Detect which cell encompasses the target text, then output its (x, y) center coordinate. 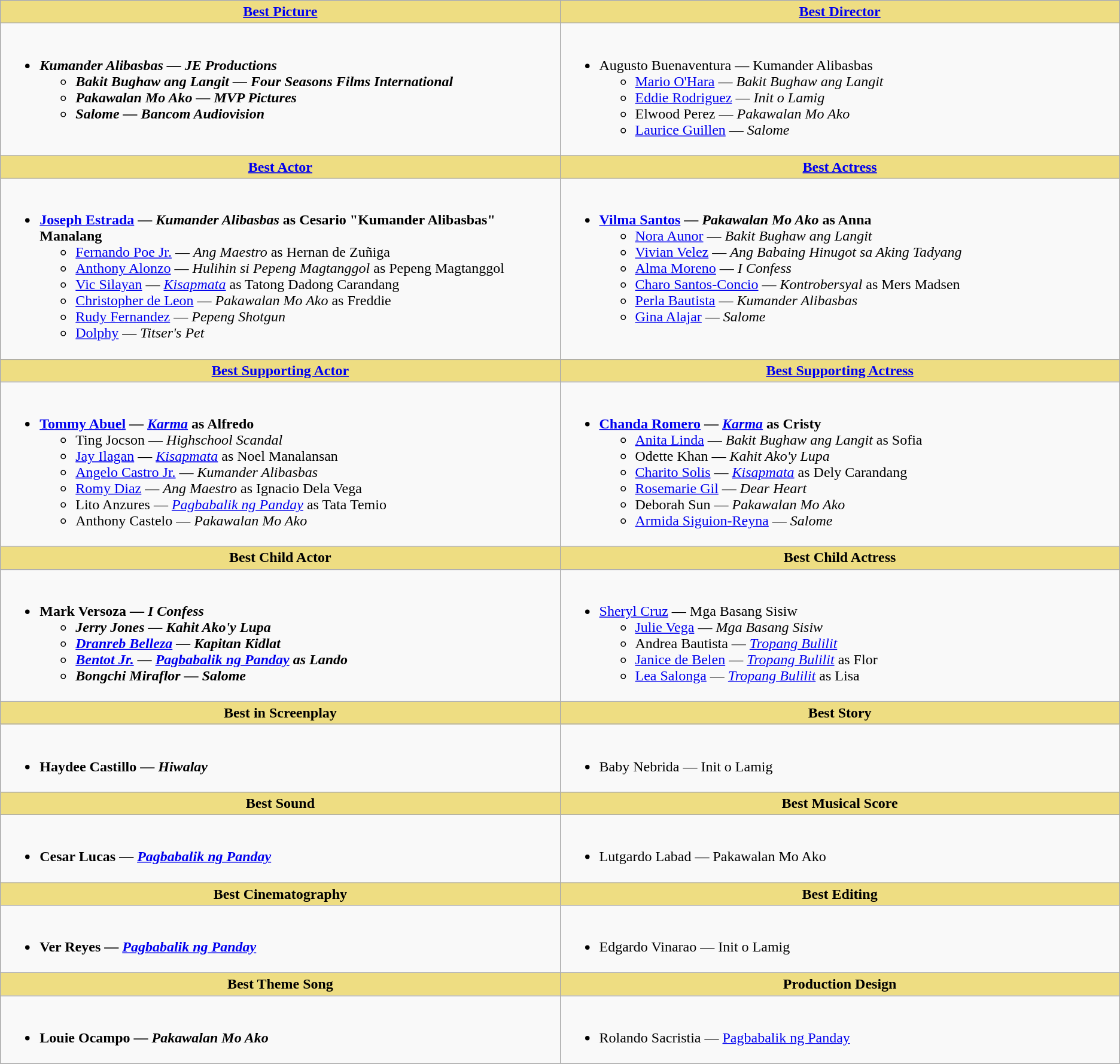
Edgardo Vinarao — Init o Lamig (840, 940)
Ver Reyes — Pagbabalik ng Panday (280, 940)
Baby Nebrida — Init o Lamig (840, 758)
Best Musical Score (840, 803)
Lutgardo Labad — Pakawalan Mo Ako (840, 849)
Best Cinematography (280, 893)
Best Picture (280, 12)
Best Actor (280, 167)
Best Child Actress (840, 558)
Cesar Lucas — Pagbabalik ng Panday (280, 849)
Best Director (840, 12)
Best Child Actor (280, 558)
Best Supporting Actor (280, 370)
Best Sound (280, 803)
Best Supporting Actress (840, 370)
Best Story (840, 713)
Rolando Sacristia — Pagbabalik ng Panday (840, 1029)
Best Theme Song (280, 984)
Louie Ocampo — Pakawalan Mo Ako (280, 1029)
Production Design (840, 984)
Best Editing (840, 893)
Best Actress (840, 167)
Haydee Castillo — Hiwalay (280, 758)
Best in Screenplay (280, 713)
